Locate the cell with the specified text and output its [X, Y] center coordinate. 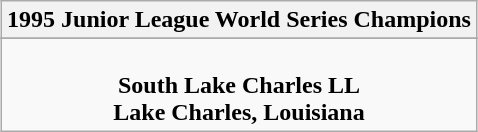
South Lake Charles LLLake Charles, Louisiana [240, 85]
1995 Junior League World Series Champions [240, 20]
